Capture the cell that displays the provided text and extract its [X, Y] central coordinate. 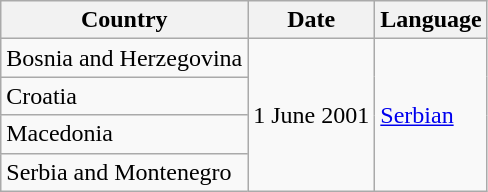
Macedonia [124, 134]
Country [124, 20]
Serbia and Montenegro [124, 172]
Date [312, 20]
Bosnia and Herzegovina [124, 58]
Serbian [431, 115]
Language [431, 20]
1 June 2001 [312, 115]
Croatia [124, 96]
